Search for the cell housing the specified text and yield its [x, y] center coordinate. 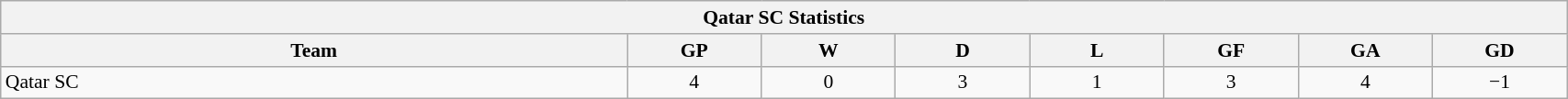
Qatar SC Statistics [784, 17]
D [963, 50]
Qatar SC [314, 82]
−1 [1499, 82]
1 [1097, 82]
GF [1231, 50]
GP [694, 50]
L [1097, 50]
GA [1365, 50]
Team [314, 50]
W [829, 50]
GD [1499, 50]
0 [829, 82]
